Provide the (x, y) coordinate of the cell's center where the given text is located.  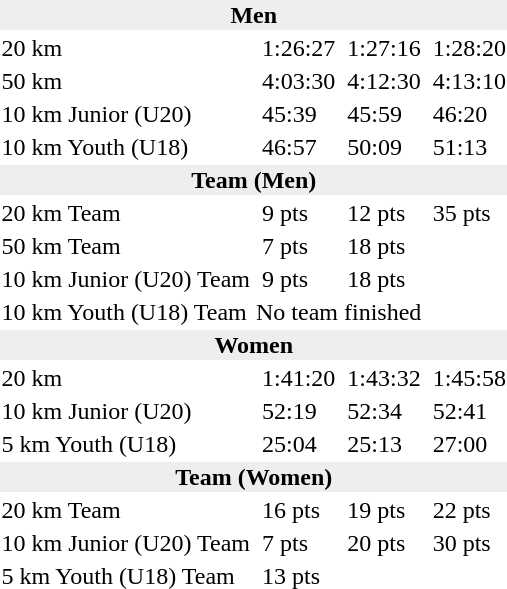
52:19 (299, 411)
46:20 (469, 114)
27:00 (469, 444)
19 pts (384, 510)
22 pts (469, 510)
50 km Team (126, 246)
52:34 (384, 411)
10 km Youth (U18) (126, 147)
16 pts (299, 510)
20 pts (384, 543)
51:13 (469, 147)
1:28:20 (469, 48)
50:09 (384, 147)
1:26:27 (299, 48)
25:13 (384, 444)
4:12:30 (384, 81)
52:41 (469, 411)
1:45:58 (469, 378)
45:59 (384, 114)
4:13:10 (469, 81)
45:39 (299, 114)
12 pts (384, 213)
30 pts (469, 543)
5 km Youth (U18) (126, 444)
25:04 (299, 444)
46:57 (299, 147)
35 pts (469, 213)
10 km Youth (U18) Team (126, 312)
50 km (126, 81)
1:43:32 (384, 378)
4:03:30 (299, 81)
1:27:16 (384, 48)
1:41:20 (299, 378)
